Return [x, y] of the center of cell containing provided text 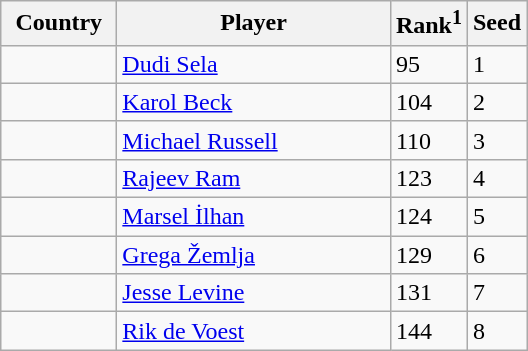
95 [428, 64]
Jesse Levine [254, 293]
123 [428, 178]
7 [496, 293]
Dudi Sela [254, 64]
129 [428, 255]
131 [428, 293]
Rik de Voest [254, 331]
144 [428, 331]
2 [496, 102]
3 [496, 140]
110 [428, 140]
Karol Beck [254, 102]
1 [496, 64]
Marsel İlhan [254, 217]
4 [496, 178]
124 [428, 217]
Player [254, 24]
Country [59, 24]
Grega Žemlja [254, 255]
8 [496, 331]
6 [496, 255]
104 [428, 102]
Rank1 [428, 24]
5 [496, 217]
Michael Russell [254, 140]
Rajeev Ram [254, 178]
Seed [496, 24]
